Output the (X, Y) coordinate of the center of the cell containing the given text.  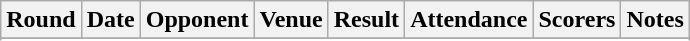
Scorers (577, 20)
Opponent (197, 20)
Venue (291, 20)
Round (41, 20)
Notes (655, 20)
Result (366, 20)
Date (110, 20)
Attendance (469, 20)
